From the cell containing the given text, extract its center point as (X, Y) coordinate. 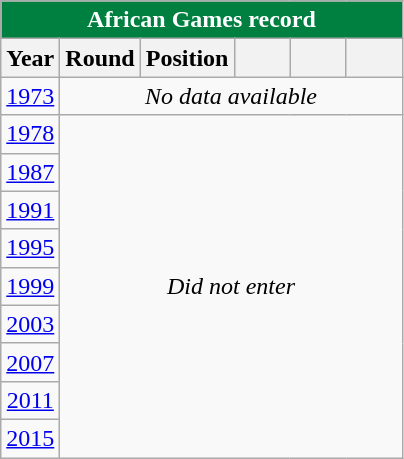
2003 (30, 324)
African Games record (202, 20)
2015 (30, 438)
1999 (30, 286)
1978 (30, 134)
1973 (30, 96)
2007 (30, 362)
Did not enter (231, 286)
1991 (30, 210)
Year (30, 58)
1987 (30, 172)
2011 (30, 400)
No data available (231, 96)
Position (187, 58)
1995 (30, 248)
Round (100, 58)
